Locate the cell with the specified text and output its (x, y) center coordinate. 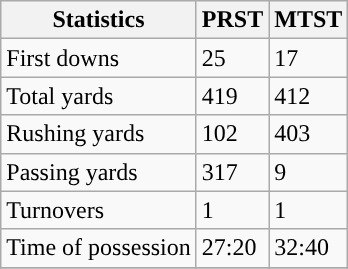
317 (232, 172)
Total yards (99, 96)
Rushing yards (99, 134)
Turnovers (99, 210)
MTST (308, 20)
32:40 (308, 248)
27:20 (232, 248)
PRST (232, 20)
419 (232, 96)
Time of possession (99, 248)
403 (308, 134)
25 (232, 58)
9 (308, 172)
First downs (99, 58)
102 (232, 134)
Passing yards (99, 172)
412 (308, 96)
Statistics (99, 20)
17 (308, 58)
